Search for the cell housing the specified text and yield its (X, Y) center coordinate. 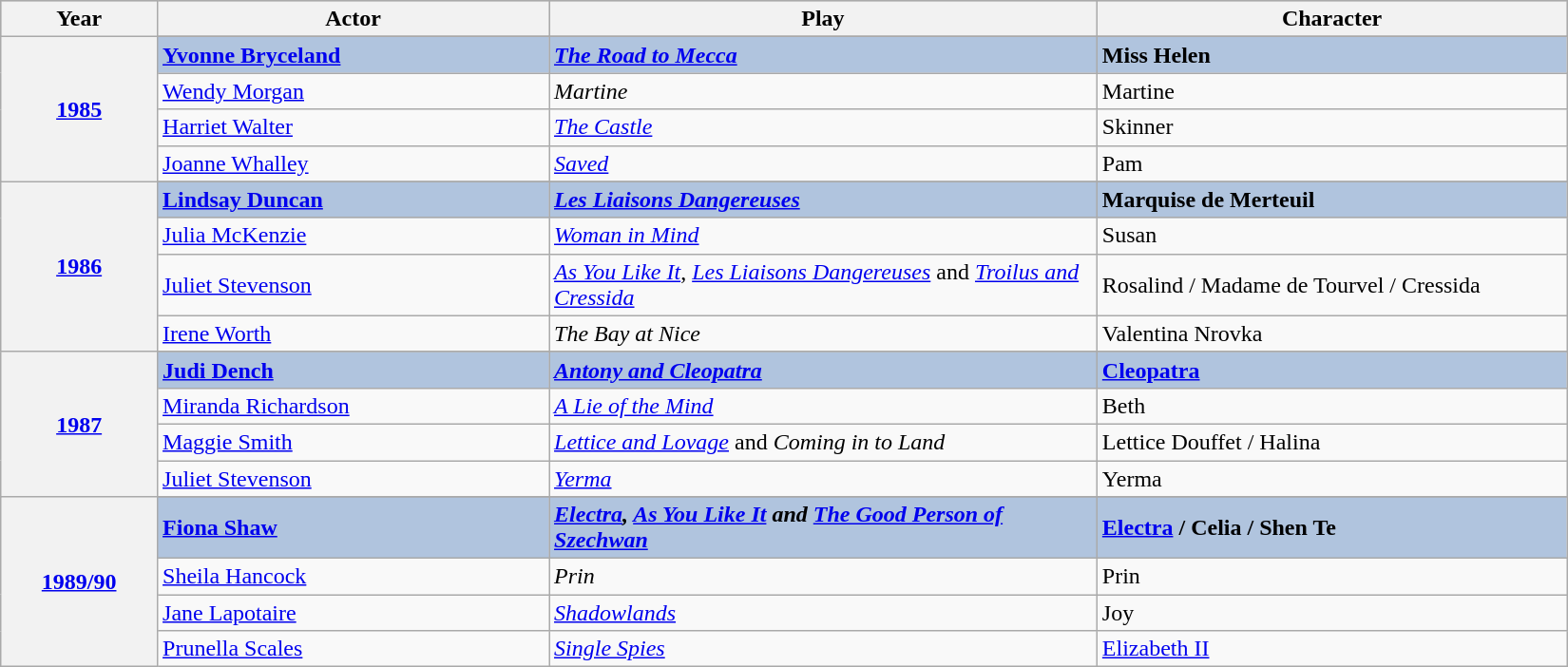
The Bay at Nice (823, 333)
Joy (1331, 613)
Miss Helen (1331, 55)
Irene Worth (354, 333)
Valentina Nrovka (1331, 333)
The Castle (823, 127)
Play (823, 19)
Julia McKenzie (354, 236)
1986 (80, 266)
Skinner (1331, 127)
1987 (80, 424)
Judi Dench (354, 370)
Les Liaisons Dangereuses (823, 200)
Antony and Cleopatra (823, 370)
Lettice and Lovage and Coming in to Land (823, 442)
Shadowlands (823, 613)
Fiona Shaw (354, 528)
Lettice Douffet / Halina (1331, 442)
Electra, As You Like It and The Good Person of Szechwan (823, 528)
Rosalind / Madame de Tourvel / Cressida (1331, 285)
A Lie of the Mind (823, 406)
Single Spies (823, 649)
As You Like It, Les Liaisons Dangereuses and Troilus and Cressida (823, 285)
1989/90 (80, 581)
Prunella Scales (354, 649)
Maggie Smith (354, 442)
Pam (1331, 163)
Character (1331, 19)
Year (80, 19)
Actor (354, 19)
Harriet Walter (354, 127)
Susan (1331, 236)
Woman in Mind (823, 236)
Marquise de Merteuil (1331, 200)
Jane Lapotaire (354, 613)
Miranda Richardson (354, 406)
The Road to Mecca (823, 55)
Lindsay Duncan (354, 200)
Saved (823, 163)
Joanne Whalley (354, 163)
Beth (1331, 406)
Elizabeth II (1331, 649)
Cleopatra (1331, 370)
Sheila Hancock (354, 577)
1985 (80, 109)
Wendy Morgan (354, 91)
Electra / Celia / Shen Te (1331, 528)
Yvonne Bryceland (354, 55)
